Find where the given text appears and provide that cell's center as [x, y] coordinate. 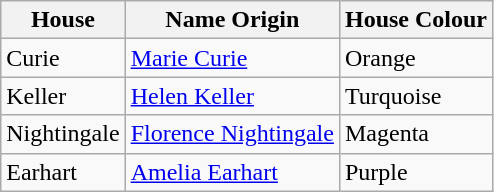
Florence Nightingale [232, 134]
House [63, 20]
Amelia Earhart [232, 172]
Purple [416, 172]
Helen Keller [232, 96]
Keller [63, 96]
Marie Curie [232, 58]
Earhart [63, 172]
House Colour [416, 20]
Turquoise [416, 96]
Magenta [416, 134]
Name Origin [232, 20]
Curie [63, 58]
Nightingale [63, 134]
Orange [416, 58]
